From the cell containing the given text, extract its center point as (X, Y) coordinate. 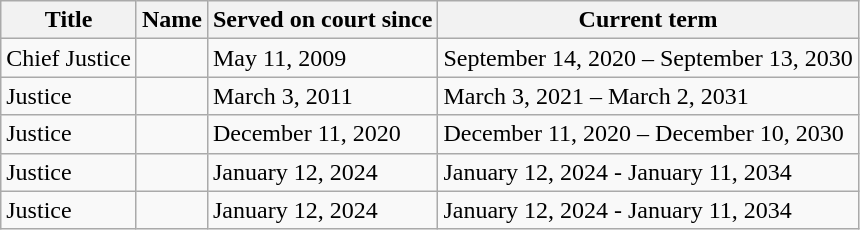
September 14, 2020 – September 13, 2030 (648, 58)
Served on court since (322, 20)
Name (172, 20)
Current term (648, 20)
Title (69, 20)
Chief Justice (69, 58)
December 11, 2020 – December 10, 2030 (648, 134)
December 11, 2020 (322, 134)
May 11, 2009 (322, 58)
March 3, 2011 (322, 96)
March 3, 2021 – March 2, 2031 (648, 96)
